Provide the [x, y] coordinate of the cell's center where the given text is located.  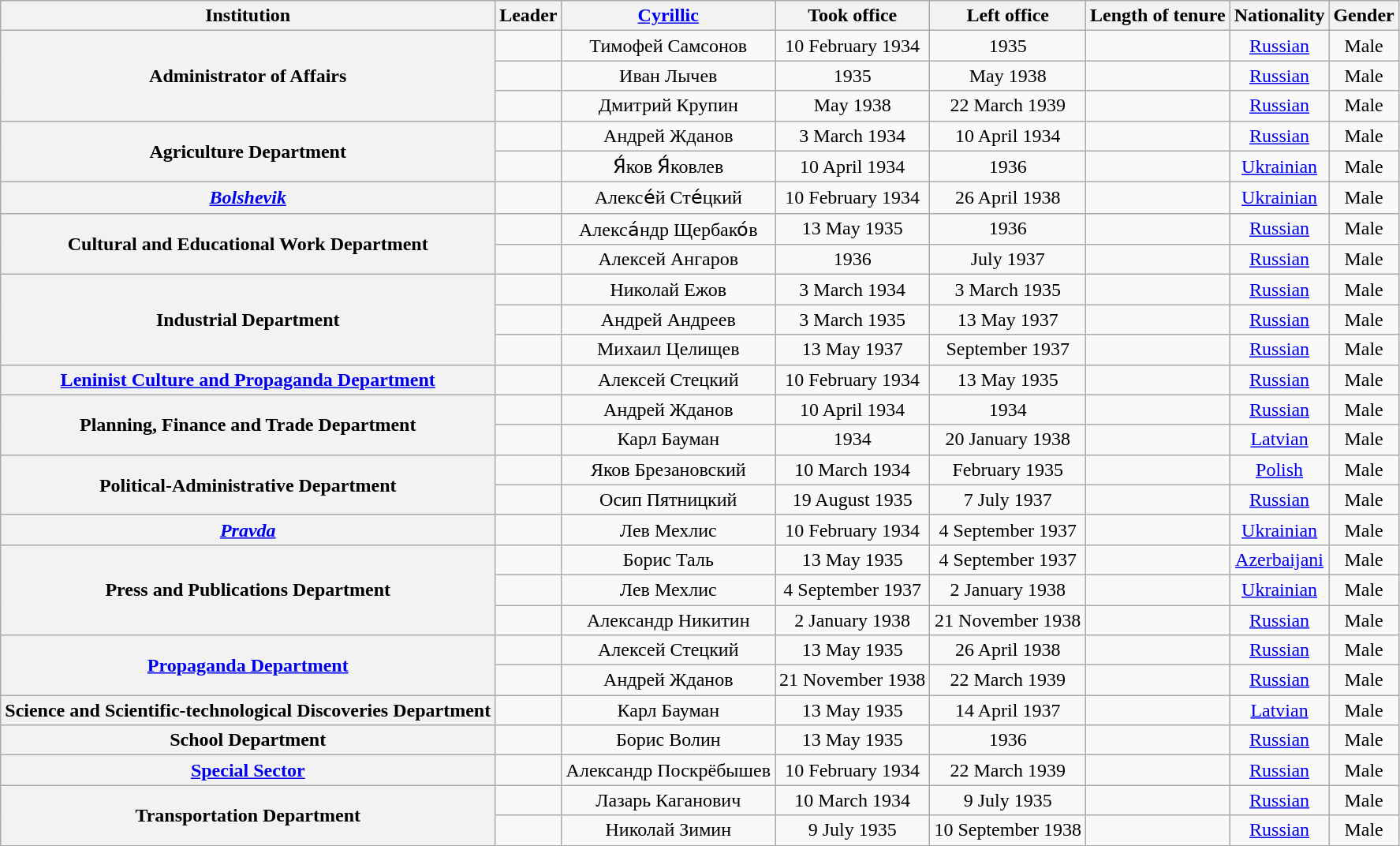
Алексей Ангаров [668, 260]
Leader [528, 16]
Николай Зимин [668, 830]
Осип Пятницкий [668, 500]
Took office [852, 16]
Михаил Целищев [668, 350]
Length of tenure [1158, 16]
Administrator of Affairs [248, 76]
Cultural and Educational Work Department [248, 244]
Борис Волин [668, 740]
Лазарь Каганович [668, 800]
Industrial Department [248, 320]
14 April 1937 [1008, 710]
Иван Лычев [668, 76]
Polish [1279, 470]
Propaganda Department [248, 665]
Leninist Culture and Propaganda Department [248, 380]
Gender [1364, 16]
Я́ков Я́ковлев [668, 167]
Azerbaijani [1279, 560]
Political-Administrative Department [248, 485]
Алекса́ндр Щербако́в [668, 229]
Pravda [248, 530]
Bolshevik [248, 198]
Planning, Finance and Trade Department [248, 425]
Яков Брезановский [668, 470]
Institution [248, 16]
School Department [248, 740]
Андрей Андреев [668, 320]
10 September 1938 [1008, 830]
Николай Ежов [668, 290]
Science and Scientific-technological Discoveries Department [248, 710]
Press and Publications Department [248, 590]
Cyrillic [668, 16]
September 1937 [1008, 350]
7 July 1937 [1008, 500]
Nationality [1279, 16]
Special Sector [248, 770]
Борис Таль [668, 560]
Алексе́й Сте́цкий [668, 198]
Дмитрий Крупин [668, 106]
20 January 1938 [1008, 440]
Agriculture Department [248, 152]
July 1937 [1008, 260]
Left office [1008, 16]
Александр Никитин [668, 620]
Александр Поскрёбышев [668, 770]
19 August 1935 [852, 500]
February 1935 [1008, 470]
Тимофей Самсонов [668, 46]
Transportation Department [248, 815]
